For the text-containing cell, return its midpoint in (x, y) coordinate format. 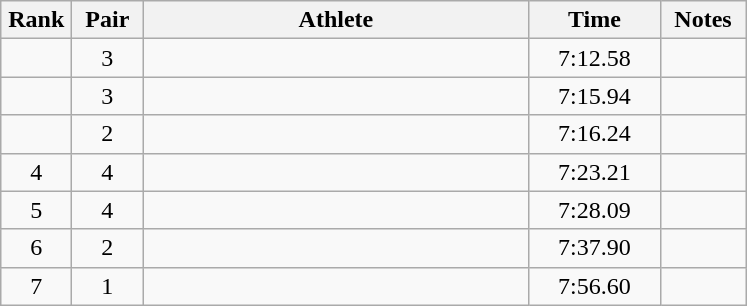
1 (108, 286)
7:28.09 (594, 210)
6 (36, 248)
7:37.90 (594, 248)
Notes (703, 20)
Pair (108, 20)
Rank (36, 20)
7:15.94 (594, 96)
7:56.60 (594, 286)
7:12.58 (594, 58)
7 (36, 286)
5 (36, 210)
Time (594, 20)
7:23.21 (594, 172)
Athlete (336, 20)
7:16.24 (594, 134)
